For the text-containing cell, return its midpoint in (X, Y) coordinate format. 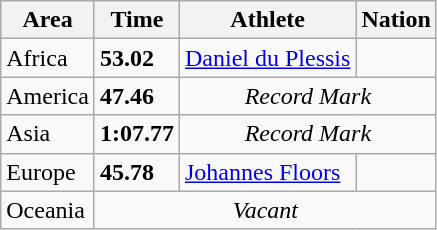
Time (136, 20)
Africa (48, 58)
Daniel du Plessis (267, 58)
America (48, 96)
Nation (396, 20)
Oceania (48, 210)
53.02 (136, 58)
Area (48, 20)
47.46 (136, 96)
Asia (48, 134)
1:07.77 (136, 134)
Europe (48, 172)
Vacant (265, 210)
45.78 (136, 172)
Johannes Floors (267, 172)
Athlete (267, 20)
